Detect which cell encompasses the target text, then output its (x, y) center coordinate. 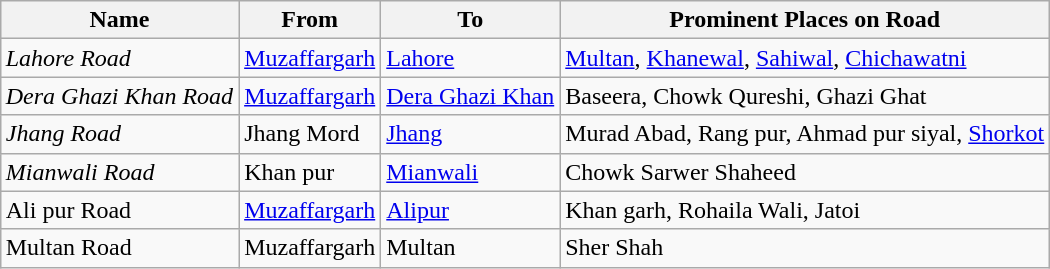
Multan, Khanewal, Sahiwal, Chichawatni (805, 58)
Jhang (470, 134)
Dera Ghazi Khan (470, 96)
Lahore Road (119, 58)
Name (119, 20)
Mianwali Road (119, 172)
Jhang Mord (310, 134)
Chowk Sarwer Shaheed (805, 172)
Jhang Road (119, 134)
Prominent Places on Road (805, 20)
Lahore (470, 58)
Dera Ghazi Khan Road (119, 96)
Murad Abad, Rang pur, Ahmad pur siyal, Shorkot (805, 134)
Sher Shah (805, 248)
From (310, 20)
Mianwali (470, 172)
Khan pur (310, 172)
Ali pur Road (119, 210)
Baseera, Chowk Qureshi, Ghazi Ghat (805, 96)
Multan Road (119, 248)
Multan (470, 248)
Khan garh, Rohaila Wali, Jatoi (805, 210)
Alipur (470, 210)
To (470, 20)
